Determine the (x, y) coordinate at the center of the cell enclosing the given text.  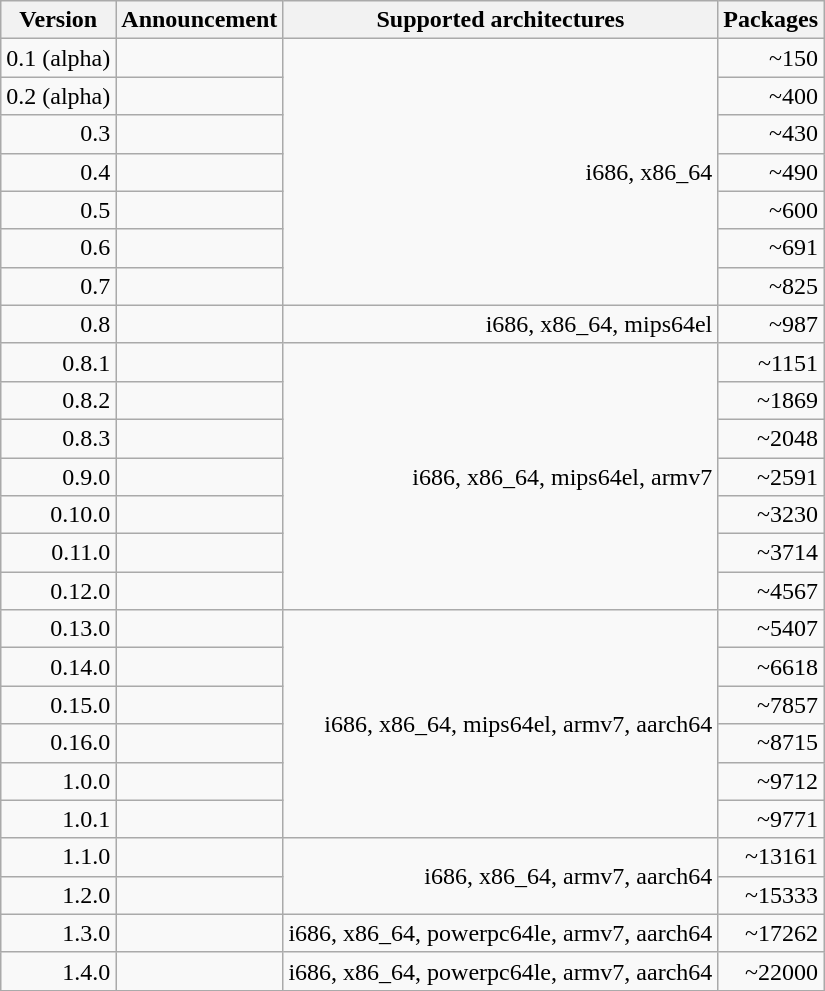
Version (58, 20)
~3714 (771, 553)
~150 (771, 58)
0.7 (58, 286)
0.8.1 (58, 362)
0.5 (58, 210)
0.11.0 (58, 553)
~2048 (771, 438)
i686, x86_64 (500, 172)
0.16.0 (58, 743)
Packages (771, 20)
~825 (771, 286)
0.3 (58, 134)
0.8 (58, 324)
0.13.0 (58, 629)
~6618 (771, 667)
0.8.2 (58, 400)
1.3.0 (58, 933)
0.8.3 (58, 438)
1.4.0 (58, 971)
~7857 (771, 705)
~3230 (771, 515)
~9771 (771, 819)
~987 (771, 324)
i686, x86_64, mips64el, armv7, aarch64 (500, 724)
~4567 (771, 591)
0.6 (58, 248)
~430 (771, 134)
Supported architectures (500, 20)
~1151 (771, 362)
0.2 (alpha) (58, 96)
1.0.1 (58, 819)
~400 (771, 96)
~490 (771, 172)
0.4 (58, 172)
0.12.0 (58, 591)
0.10.0 (58, 515)
1.0.0 (58, 781)
1.2.0 (58, 895)
i686, x86_64, mips64el, armv7 (500, 476)
~600 (771, 210)
~15333 (771, 895)
~13161 (771, 857)
~5407 (771, 629)
1.1.0 (58, 857)
~9712 (771, 781)
~22000 (771, 971)
Announcement (200, 20)
0.15.0 (58, 705)
0.1 (alpha) (58, 58)
~2591 (771, 477)
0.9.0 (58, 477)
~1869 (771, 400)
i686, x86_64, armv7, aarch64 (500, 876)
~17262 (771, 933)
~8715 (771, 743)
i686, x86_64, mips64el (500, 324)
~691 (771, 248)
0.14.0 (58, 667)
